Detect which cell encompasses the target text, then output its (x, y) center coordinate. 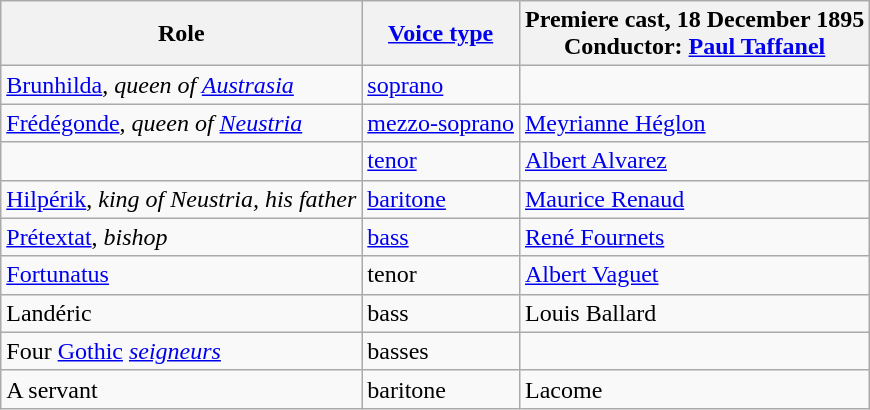
basses (441, 351)
A servant (182, 389)
Louis Ballard (694, 313)
Maurice Renaud (694, 199)
Premiere cast, 18 December 1895Conductor: Paul Taffanel (694, 34)
Four Gothic seigneurs (182, 351)
Role (182, 34)
René Fournets (694, 237)
Fortunatus (182, 275)
Voice type (441, 34)
Hilpérik, king of Neustria, his father (182, 199)
Albert Alvarez (694, 161)
Brunhilda, queen of Austrasia (182, 85)
mezzo-soprano (441, 123)
soprano (441, 85)
Prétextat, bishop (182, 237)
Meyrianne Héglon (694, 123)
Lacome (694, 389)
Landéric (182, 313)
Albert Vaguet (694, 275)
Frédégonde, queen of Neustria (182, 123)
